Provide the [x, y] coordinate of the cell's center where the given text is located.  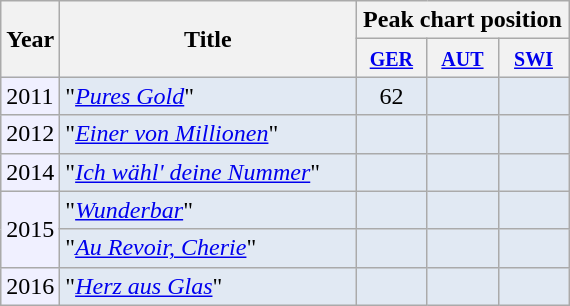
"Au Revoir, Cherie" [208, 248]
"Einer von Millionen" [208, 134]
2014 [30, 172]
2016 [30, 286]
AUT [462, 58]
62 [392, 96]
2012 [30, 134]
"Herz aus Glas" [208, 286]
"Pures Gold" [208, 96]
Year [30, 39]
SWI [534, 58]
2011 [30, 96]
"Ich wähl' deine Nummer" [208, 172]
"Wunderbar" [208, 210]
2015 [30, 229]
Peak chart position [462, 20]
GER [392, 58]
Title [208, 39]
